Detect which cell encompasses the target text, then output its (X, Y) center coordinate. 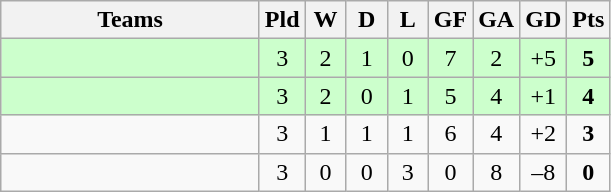
L (408, 20)
GD (544, 20)
Teams (130, 20)
–8 (544, 172)
+1 (544, 96)
7 (450, 58)
D (366, 20)
8 (496, 172)
Pld (282, 20)
W (326, 20)
+5 (544, 58)
+2 (544, 134)
6 (450, 134)
GF (450, 20)
GA (496, 20)
Pts (588, 20)
